Detect which cell encompasses the target text, then output its (x, y) center coordinate. 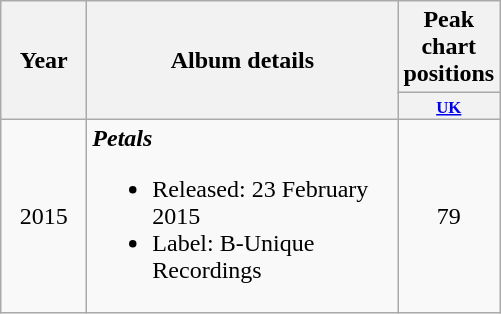
PetalsReleased: 23 February 2015Label: B-Unique Recordings (242, 216)
Year (44, 60)
Peak chart positions (449, 47)
Album details (242, 60)
UK (449, 106)
79 (449, 216)
2015 (44, 216)
